Scan for the cell matching the given text and deliver its [x, y] coordinate at center. 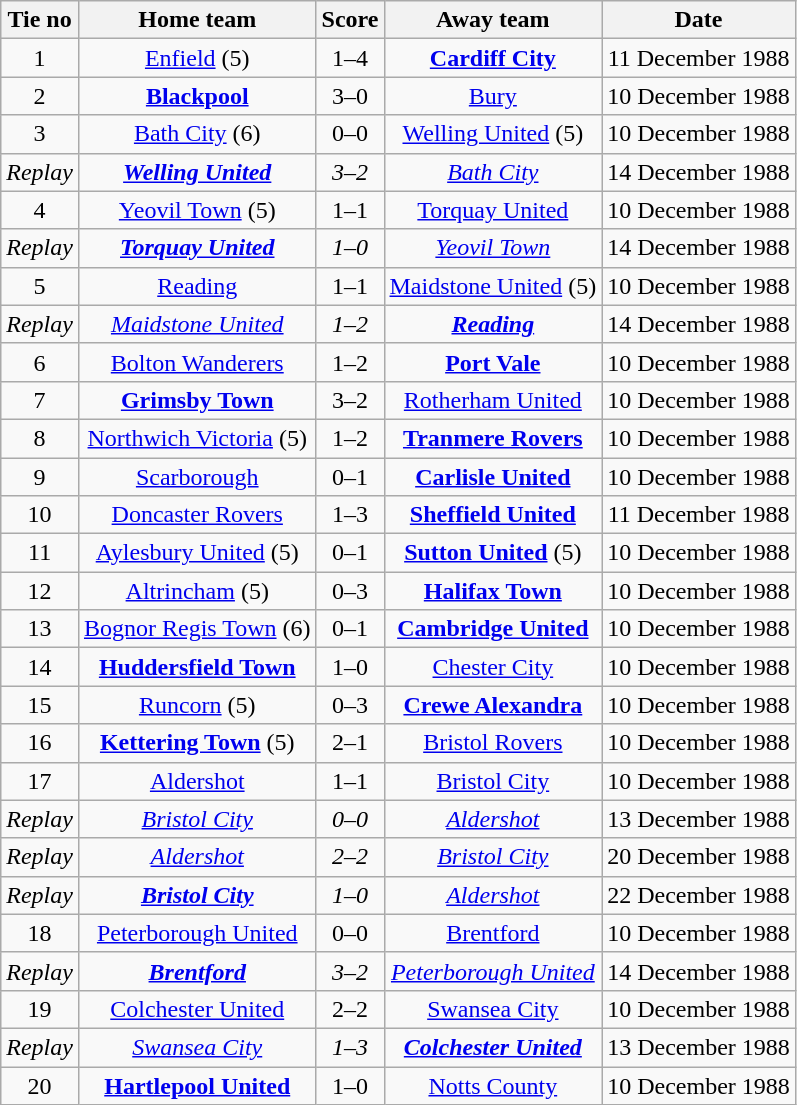
8 [40, 438]
Blackpool [197, 96]
7 [40, 400]
Huddersfield Town [197, 667]
Yeovil Town (5) [197, 210]
Maidstone United [197, 324]
Carlisle United [493, 477]
Hartlepool United [197, 1085]
Bristol Rovers [493, 743]
Tranmere Rovers [493, 438]
Welling United (5) [493, 134]
Altrincham (5) [197, 591]
6 [40, 362]
Kettering Town (5) [197, 743]
Home team [197, 20]
Welling United [197, 172]
3 [40, 134]
14 [40, 667]
18 [40, 933]
2 [40, 96]
20 December 1988 [699, 857]
19 [40, 1009]
Notts County [493, 1085]
20 [40, 1085]
Rotherham United [493, 400]
9 [40, 477]
Chester City [493, 667]
1 [40, 58]
5 [40, 286]
22 December 1988 [699, 895]
16 [40, 743]
12 [40, 591]
Northwich Victoria (5) [197, 438]
Bolton Wanderers [197, 362]
Sutton United (5) [493, 553]
13 [40, 629]
Runcorn (5) [197, 705]
Crewe Alexandra [493, 705]
Bath City (6) [197, 134]
Enfield (5) [197, 58]
10 [40, 515]
Aylesbury United (5) [197, 553]
Scarborough [197, 477]
15 [40, 705]
Cambridge United [493, 629]
2–1 [350, 743]
Tie no [40, 20]
Halifax Town [493, 591]
Maidstone United (5) [493, 286]
1–4 [350, 58]
Port Vale [493, 362]
Bury [493, 96]
Bognor Regis Town (6) [197, 629]
Bath City [493, 172]
11 [40, 553]
Sheffield United [493, 515]
Cardiff City [493, 58]
Yeovil Town [493, 248]
17 [40, 781]
Score [350, 20]
Date [699, 20]
Doncaster Rovers [197, 515]
3–0 [350, 96]
4 [40, 210]
Grimsby Town [197, 400]
Away team [493, 20]
